Identify which cell holds the provided text, then report its [x, y] central coordinate. 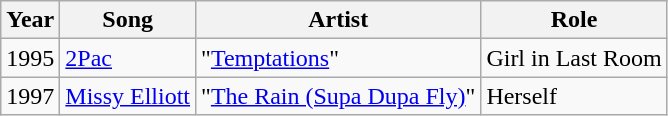
1995 [30, 58]
"Temptations" [338, 58]
Role [574, 20]
Song [128, 20]
2Pac [128, 58]
Year [30, 20]
1997 [30, 96]
"The Rain (Supa Dupa Fly)" [338, 96]
Missy Elliott [128, 96]
Artist [338, 20]
Girl in Last Room [574, 58]
Herself [574, 96]
